Identify which cell holds the provided text, then report its (X, Y) central coordinate. 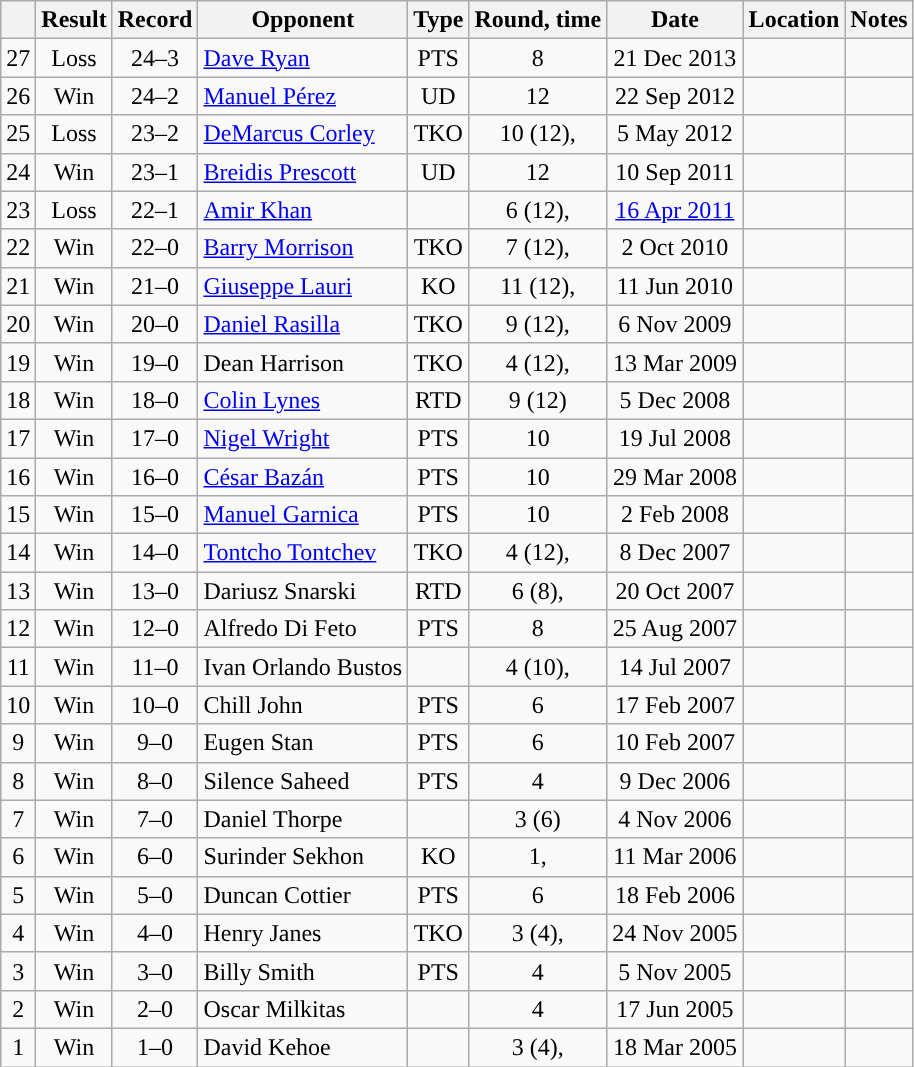
13 Mar 2009 (675, 362)
8–0 (155, 781)
6–0 (155, 857)
2 Oct 2010 (675, 248)
DeMarcus Corley (303, 134)
Manuel Garnica (303, 515)
20 Oct 2007 (675, 591)
Date (675, 20)
Chill John (303, 705)
Barry Morrison (303, 248)
22–0 (155, 248)
2–0 (155, 1009)
21 Dec 2013 (675, 58)
10–0 (155, 705)
Alfredo Di Feto (303, 629)
Henry Janes (303, 933)
Result (74, 20)
Oscar Milkitas (303, 1009)
Type (438, 20)
5 Dec 2008 (675, 400)
22 Sep 2012 (675, 96)
17 Feb 2007 (675, 705)
8 Dec 2007 (675, 553)
Billy Smith (303, 971)
5 May 2012 (675, 134)
10 (12), (538, 134)
20–0 (155, 324)
11 Jun 2010 (675, 286)
Giuseppe Lauri (303, 286)
Opponent (303, 20)
10 Sep 2011 (675, 172)
15 (18, 515)
Silence Saheed (303, 781)
4 Nov 2006 (675, 819)
21 (18, 286)
16–0 (155, 477)
24–2 (155, 96)
David Kehoe (303, 1047)
1, (538, 857)
Notes (879, 20)
9 (12) (538, 400)
19 (18, 362)
16 (18, 477)
3 (6) (538, 819)
12–0 (155, 629)
22–1 (155, 210)
27 (18, 58)
14 Jul 2007 (675, 667)
Dave Ryan (303, 58)
7 (12), (538, 248)
5 (18, 895)
18 (18, 400)
23–2 (155, 134)
6 (8), (538, 591)
17–0 (155, 438)
18–0 (155, 400)
2 (18, 1009)
9 (18, 743)
19–0 (155, 362)
2 Feb 2008 (675, 515)
1–0 (155, 1047)
17 (18, 438)
18 Mar 2005 (675, 1047)
11 Mar 2006 (675, 857)
24 (18, 172)
Daniel Thorpe (303, 819)
6 (12), (538, 210)
Location (794, 20)
7–0 (155, 819)
13 (18, 591)
23 (18, 210)
19 Jul 2008 (675, 438)
Tontcho Tontchev (303, 553)
3 (18, 971)
21–0 (155, 286)
Breidis Prescott (303, 172)
3–0 (155, 971)
16 Apr 2011 (675, 210)
Round, time (538, 20)
Colin Lynes (303, 400)
15–0 (155, 515)
César Bazán (303, 477)
18 Feb 2006 (675, 895)
13–0 (155, 591)
Dean Harrison (303, 362)
5–0 (155, 895)
25 Aug 2007 (675, 629)
1 (18, 1047)
29 Mar 2008 (675, 477)
11 (18, 667)
Amir Khan (303, 210)
Eugen Stan (303, 743)
14 (18, 553)
4 (10), (538, 667)
17 Jun 2005 (675, 1009)
5 Nov 2005 (675, 971)
Nigel Wright (303, 438)
9 (12), (538, 324)
20 (18, 324)
Ivan Orlando Bustos (303, 667)
9–0 (155, 743)
6 Nov 2009 (675, 324)
11 (12), (538, 286)
26 (18, 96)
Duncan Cottier (303, 895)
11–0 (155, 667)
Record (155, 20)
Surinder Sekhon (303, 857)
22 (18, 248)
23–1 (155, 172)
25 (18, 134)
Dariusz Snarski (303, 591)
Manuel Pérez (303, 96)
7 (18, 819)
10 Feb 2007 (675, 743)
14–0 (155, 553)
Daniel Rasilla (303, 324)
24 Nov 2005 (675, 933)
4–0 (155, 933)
9 Dec 2006 (675, 781)
24–3 (155, 58)
